Capture the cell that displays the provided text and extract its [X, Y] central coordinate. 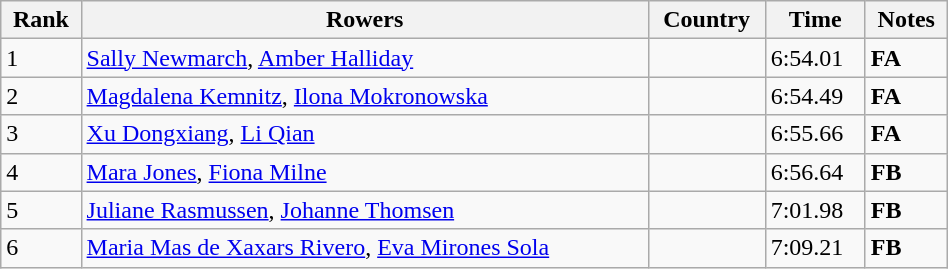
6:55.66 [815, 134]
Rank [41, 20]
6:54.01 [815, 58]
1 [41, 58]
Notes [906, 20]
7:09.21 [815, 248]
2 [41, 96]
Sally Newmarch, Amber Halliday [364, 58]
7:01.98 [815, 210]
Country [706, 20]
Rowers [364, 20]
4 [41, 172]
Xu Dongxiang, Li Qian [364, 134]
Juliane Rasmussen, Johanne Thomsen [364, 210]
6:54.49 [815, 96]
3 [41, 134]
Magdalena Kemnitz, Ilona Mokronowska [364, 96]
5 [41, 210]
Time [815, 20]
Mara Jones, Fiona Milne [364, 172]
6:56.64 [815, 172]
6 [41, 248]
Maria Mas de Xaxars Rivero, Eva Mirones Sola [364, 248]
